Detect which cell encompasses the target text, then output its (x, y) center coordinate. 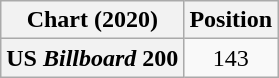
Chart (2020) (92, 20)
143 (231, 58)
Position (231, 20)
US Billboard 200 (92, 58)
